Return (x, y) of the center of cell containing provided text 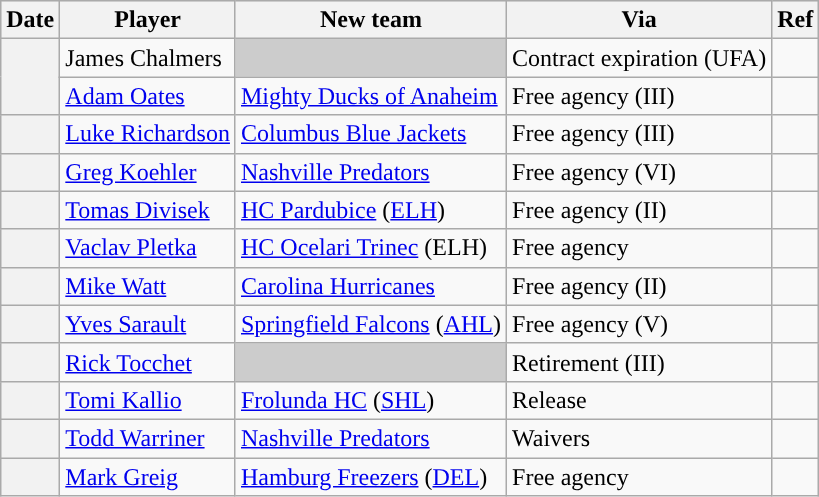
Vaclav Pletka (148, 248)
Mark Greig (148, 477)
Waivers (640, 438)
Mighty Ducks of Anaheim (370, 96)
Tomas Divisek (148, 210)
Frolunda HC (SHL) (370, 400)
Luke Richardson (148, 134)
Springfield Falcons (AHL) (370, 324)
Adam Oates (148, 96)
Mike Watt (148, 286)
Rick Tocchet (148, 362)
Columbus Blue Jackets (370, 134)
HC Ocelari Trinec (ELH) (370, 248)
Yves Sarault (148, 324)
Free agency (V) (640, 324)
New team (370, 20)
Player (148, 20)
Release (640, 400)
Via (640, 20)
Free agency (VI) (640, 172)
Carolina Hurricanes (370, 286)
Tomi Kallio (148, 400)
Hamburg Freezers (DEL) (370, 477)
Retirement (III) (640, 362)
Contract expiration (UFA) (640, 58)
James Chalmers (148, 58)
HC Pardubice (ELH) (370, 210)
Ref (796, 20)
Todd Warriner (148, 438)
Greg Koehler (148, 172)
Date (30, 20)
